Scan for the cell matching the given text and deliver its (x, y) coordinate at center. 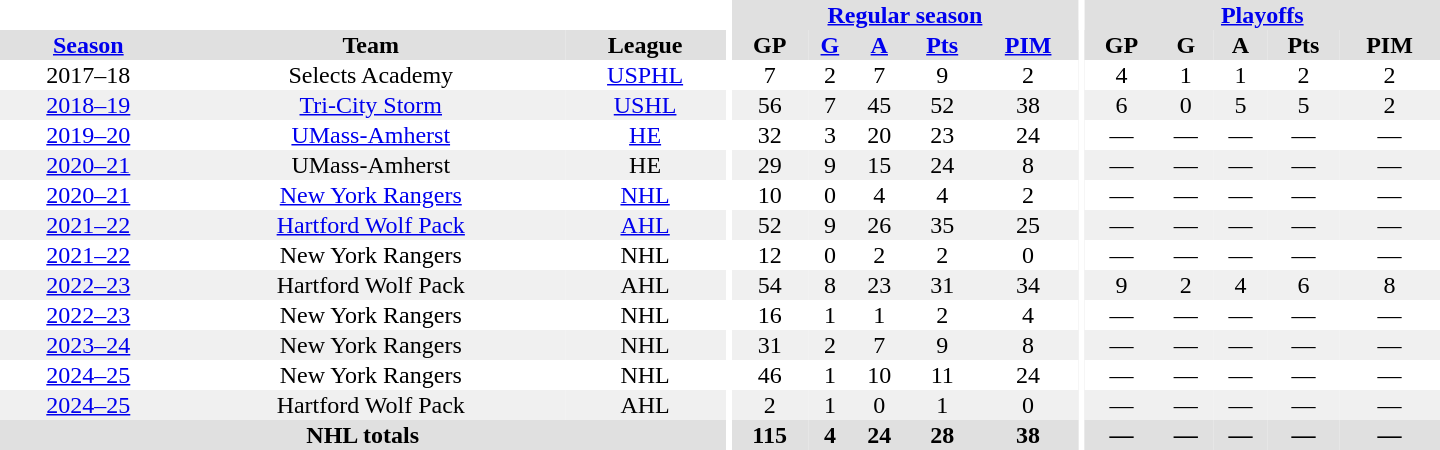
Regular season (904, 15)
26 (880, 225)
45 (880, 105)
29 (769, 165)
15 (880, 165)
54 (769, 285)
League (645, 45)
USHL (645, 105)
20 (880, 135)
115 (769, 435)
16 (769, 315)
35 (942, 225)
Selects Academy (371, 75)
2023–24 (88, 345)
Playoffs (1262, 15)
Tri-City Storm (371, 105)
46 (769, 375)
12 (769, 255)
Season (88, 45)
2019–20 (88, 135)
25 (1028, 225)
USPHL (645, 75)
3 (830, 135)
NHL totals (362, 435)
28 (942, 435)
56 (769, 105)
Team (371, 45)
34 (1028, 285)
32 (769, 135)
2018–19 (88, 105)
2017–18 (88, 75)
11 (942, 375)
